Capture the cell that displays the provided text and extract its (X, Y) central coordinate. 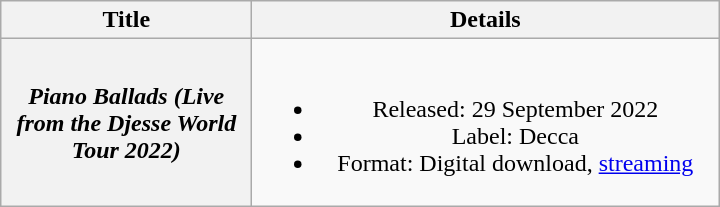
Details (486, 20)
Piano Ballads (Live from the Djesse World Tour 2022) (126, 122)
Released: 29 September 2022Label: DeccaFormat: Digital download, streaming (486, 122)
Title (126, 20)
